Return the [X, Y] coordinate for the center point of the cell that contains the specified text.  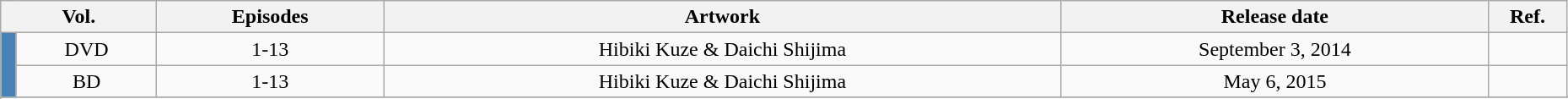
DVD [86, 49]
May 6, 2015 [1274, 81]
Release date [1274, 17]
September 3, 2014 [1274, 49]
Artwork [723, 17]
BD [86, 81]
Episodes [270, 17]
Vol. [79, 17]
Ref. [1528, 17]
